Detect which cell encompasses the target text, then output its (x, y) center coordinate. 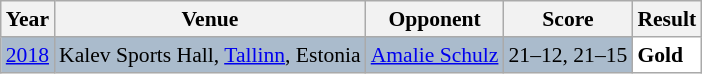
Gold (666, 55)
Venue (210, 19)
Year (28, 19)
21–12, 21–15 (568, 55)
Kalev Sports Hall, Tallinn, Estonia (210, 55)
Opponent (435, 19)
Amalie Schulz (435, 55)
2018 (28, 55)
Score (568, 19)
Result (666, 19)
